Provide the [X, Y] coordinate of the cell's center where the given text is located.  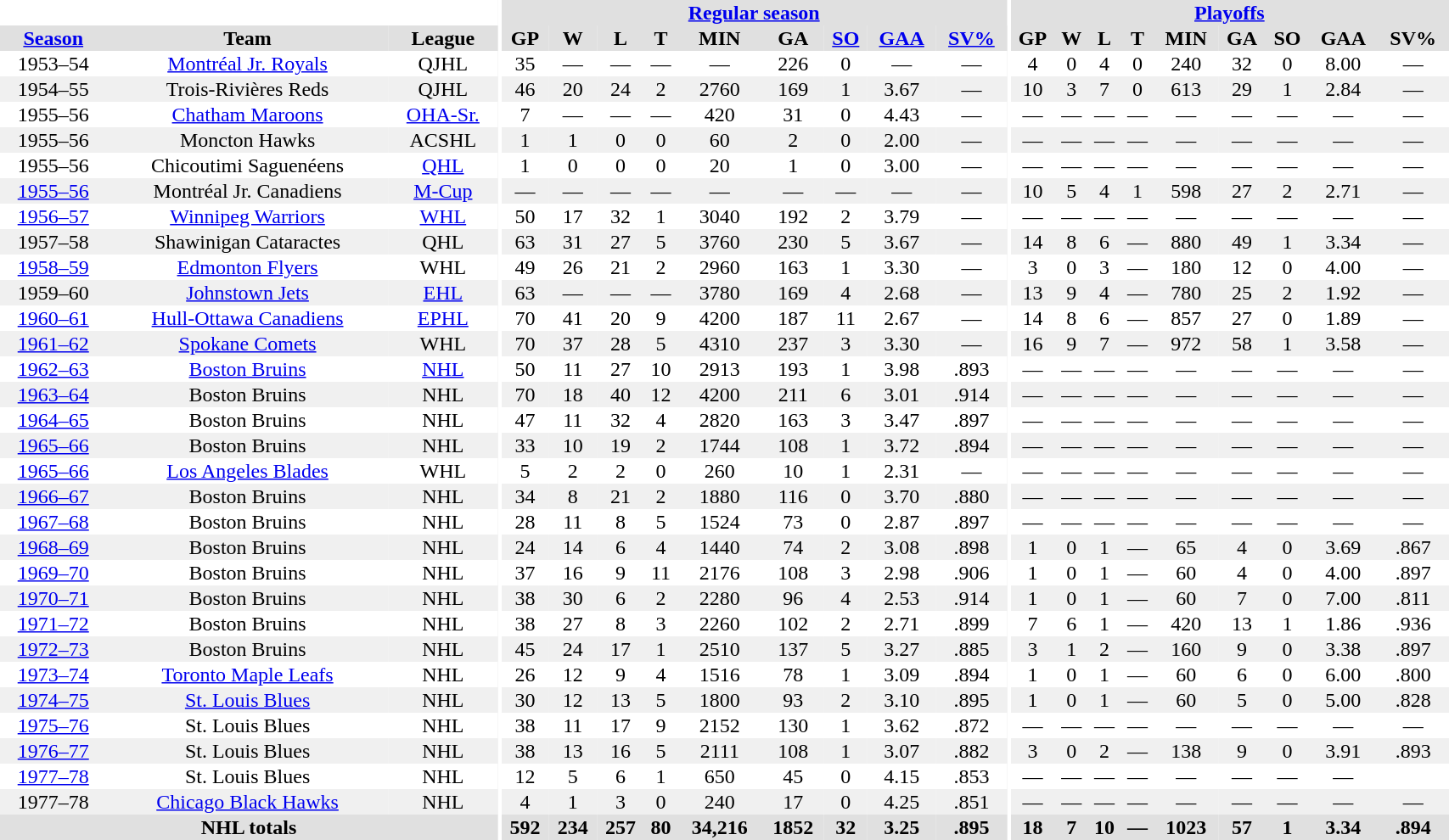
.800 [1412, 675]
Season [53, 38]
598 [1185, 191]
1880 [720, 496]
2260 [720, 624]
3.25 [901, 827]
1971–72 [53, 624]
.898 [971, 547]
1964–65 [53, 420]
3760 [720, 242]
260 [720, 471]
.899 [971, 624]
29 [1242, 89]
8.00 [1343, 64]
Chicago Black Hawks [247, 802]
3.69 [1343, 547]
3.07 [901, 751]
.882 [971, 751]
OHA-Sr. [443, 115]
Shawinigan Cataractes [247, 242]
1960–61 [53, 318]
2510 [720, 649]
78 [794, 675]
League [443, 38]
1744 [720, 445]
74 [794, 547]
41 [573, 318]
EPHL [443, 318]
1973–74 [53, 675]
3.62 [901, 725]
.885 [971, 649]
19 [621, 445]
96 [794, 598]
116 [794, 496]
1975–76 [53, 725]
3.70 [901, 496]
.906 [971, 573]
.851 [971, 802]
1440 [720, 547]
3.91 [1343, 751]
3.79 [901, 216]
25 [1242, 293]
34 [525, 496]
4.43 [901, 115]
2.31 [901, 471]
1968–69 [53, 547]
1972–73 [53, 649]
.936 [1412, 624]
40 [621, 395]
4310 [720, 344]
1958–59 [53, 267]
M-Cup [443, 191]
Los Angeles Blades [247, 471]
Trois-Rivières Reds [247, 89]
1963–64 [53, 395]
1976–77 [53, 751]
34,216 [720, 827]
2.87 [901, 522]
2.84 [1343, 89]
58 [1242, 344]
4.25 [901, 802]
2.68 [901, 293]
Winnipeg Warriors [247, 216]
5.00 [1343, 700]
Regular season [754, 13]
857 [1185, 318]
3040 [720, 216]
780 [1185, 293]
1970–71 [53, 598]
1.86 [1343, 624]
.828 [1412, 700]
35 [525, 64]
1953–54 [53, 64]
Spokane Comets [247, 344]
1.92 [1343, 293]
2760 [720, 89]
1959–60 [53, 293]
1961–62 [53, 344]
Johnstown Jets [247, 293]
130 [794, 725]
1023 [1185, 827]
3.38 [1343, 649]
6.00 [1343, 675]
102 [794, 624]
73 [794, 522]
Montréal Jr. Royals [247, 64]
.811 [1412, 598]
80 [660, 827]
2.53 [901, 598]
234 [573, 827]
2111 [720, 751]
1966–67 [53, 496]
3.27 [901, 649]
592 [525, 827]
2.00 [901, 140]
Moncton Hawks [247, 140]
138 [1185, 751]
46 [525, 89]
65 [1185, 547]
137 [794, 649]
.872 [971, 725]
3.08 [901, 547]
1956–57 [53, 216]
1852 [794, 827]
33 [525, 445]
160 [1185, 649]
1967–68 [53, 522]
1516 [720, 675]
650 [720, 776]
1800 [720, 700]
57 [1242, 827]
226 [794, 64]
2960 [720, 267]
Edmonton Flyers [247, 267]
3.01 [901, 395]
1.89 [1343, 318]
Chicoutimi Saguenéens [247, 165]
2280 [720, 598]
NHL totals [249, 827]
2.98 [901, 573]
3.10 [901, 700]
2820 [720, 420]
1954–55 [53, 89]
257 [621, 827]
3.98 [901, 369]
1962–63 [53, 369]
1957–58 [53, 242]
192 [794, 216]
Montréal Jr. Canadiens [247, 191]
3780 [720, 293]
880 [1185, 242]
180 [1185, 267]
Toronto Maple Leafs [247, 675]
4.15 [901, 776]
Hull-Ottawa Canadiens [247, 318]
93 [794, 700]
7.00 [1343, 598]
1524 [720, 522]
Playoffs [1229, 13]
3.47 [901, 420]
3.00 [901, 165]
Team [247, 38]
2913 [720, 369]
2.67 [901, 318]
1969–70 [53, 573]
972 [1185, 344]
193 [794, 369]
237 [794, 344]
613 [1185, 89]
Chatham Maroons [247, 115]
3.09 [901, 675]
3.58 [1343, 344]
ACSHL [443, 140]
187 [794, 318]
1974–75 [53, 700]
.880 [971, 496]
47 [525, 420]
211 [794, 395]
2176 [720, 573]
EHL [443, 293]
.853 [971, 776]
2152 [720, 725]
3.72 [901, 445]
.867 [1412, 547]
230 [794, 242]
